Scan for the cell matching the given text and deliver its [x, y] coordinate at center. 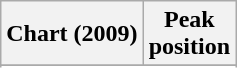
Peakposition [189, 34]
Chart (2009) [72, 34]
